Capture the cell that displays the provided text and extract its (x, y) central coordinate. 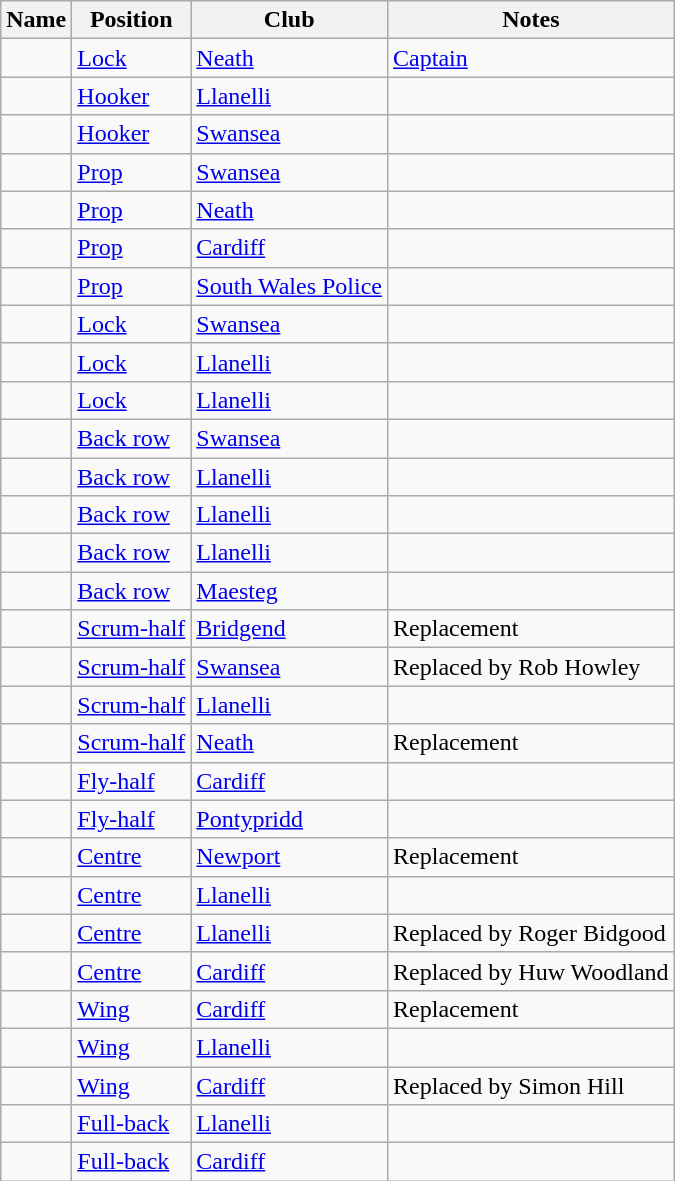
Club (290, 20)
Replaced by Rob Howley (532, 667)
Pontypridd (290, 819)
Captain (532, 58)
Replaced by Roger Bidgood (532, 933)
Name (36, 20)
South Wales Police (290, 286)
Notes (532, 20)
Replaced by Huw Woodland (532, 971)
Newport (290, 857)
Replaced by Simon Hill (532, 1085)
Maesteg (290, 591)
Position (132, 20)
Bridgend (290, 629)
